Find where the given text appears and provide that cell's center as (X, Y) coordinate. 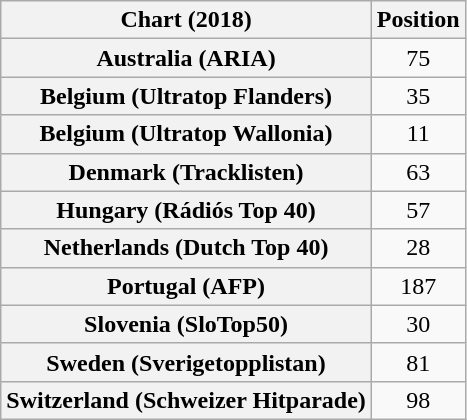
75 (418, 58)
57 (418, 210)
Slovenia (SloTop50) (186, 324)
Hungary (Rádiós Top 40) (186, 210)
Denmark (Tracklisten) (186, 172)
81 (418, 362)
30 (418, 324)
Chart (2018) (186, 20)
Sweden (Sverigetopplistan) (186, 362)
28 (418, 248)
Portugal (AFP) (186, 286)
Position (418, 20)
Netherlands (Dutch Top 40) (186, 248)
35 (418, 96)
Australia (ARIA) (186, 58)
187 (418, 286)
Belgium (Ultratop Wallonia) (186, 134)
Switzerland (Schweizer Hitparade) (186, 400)
63 (418, 172)
Belgium (Ultratop Flanders) (186, 96)
11 (418, 134)
98 (418, 400)
